For the text-containing cell, return its midpoint in (x, y) coordinate format. 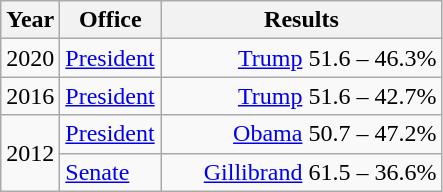
2012 (30, 153)
Year (30, 20)
Gillibrand 61.5 – 36.6% (302, 172)
2016 (30, 96)
Trump 51.6 – 42.7% (302, 96)
Obama 50.7 – 47.2% (302, 134)
Senate (110, 172)
Office (110, 20)
Results (302, 20)
2020 (30, 58)
Trump 51.6 – 46.3% (302, 58)
